From the cell containing the given text, extract its center point as (X, Y) coordinate. 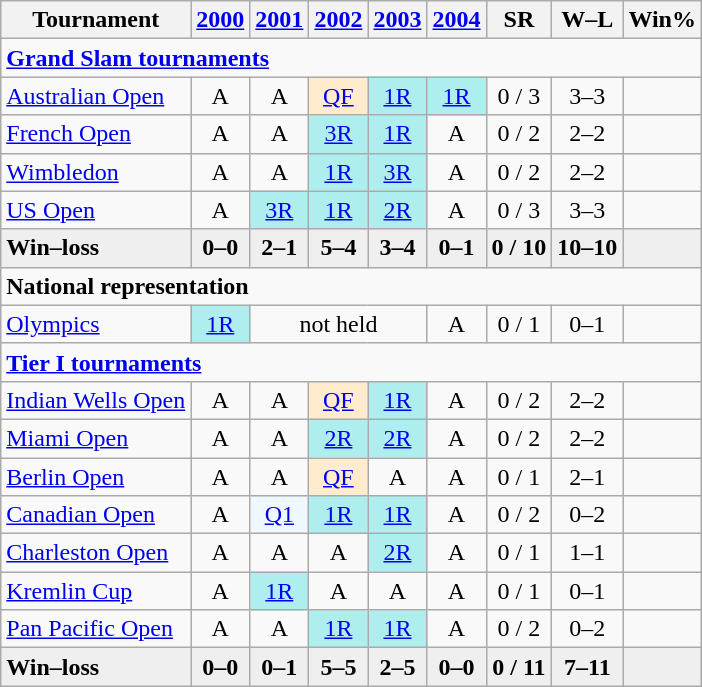
3–4 (398, 248)
French Open (96, 134)
2001 (280, 20)
2002 (338, 20)
Pan Pacific Open (96, 629)
Indian Wells Open (96, 400)
Australian Open (96, 96)
1–1 (588, 553)
5–5 (338, 667)
Charleston Open (96, 553)
0 / 10 (519, 248)
10–10 (588, 248)
5–4 (338, 248)
Olympics (96, 324)
W–L (588, 20)
Berlin Open (96, 477)
2003 (398, 20)
not held (338, 324)
Win% (662, 20)
SR (519, 20)
0 / 11 (519, 667)
7–11 (588, 667)
2–5 (398, 667)
Tier I tournaments (352, 362)
Miami Open (96, 438)
Kremlin Cup (96, 591)
2004 (456, 20)
US Open (96, 210)
Wimbledon (96, 172)
Tournament (96, 20)
Q1 (280, 515)
2000 (220, 20)
Grand Slam tournaments (352, 58)
Canadian Open (96, 515)
National representation (352, 286)
